Return [X, Y] of the center of cell containing provided text 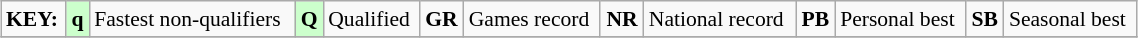
KEY: [34, 19]
Fastest non-qualifiers [192, 19]
GR [442, 19]
Seasonal best [1070, 19]
Personal best [900, 19]
PB [816, 19]
Q [309, 19]
Games record [532, 19]
National record [720, 19]
q [78, 19]
Qualified [371, 19]
NR [622, 19]
SB [985, 19]
